Output the [X, Y] coordinate of the center of the cell containing the given text.  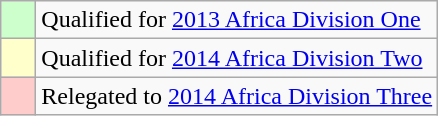
Qualified for 2014 Africa Division Two [237, 58]
Qualified for 2013 Africa Division One [237, 20]
Relegated to 2014 Africa Division Three [237, 96]
